Search for the cell housing the specified text and yield its [x, y] center coordinate. 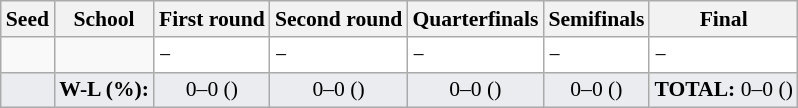
Semifinals [596, 19]
TOTAL: 0–0 () [723, 90]
Quarterfinals [475, 19]
First round [212, 19]
W-L (%): [104, 90]
School [104, 19]
Final [723, 19]
Second round [339, 19]
Seed [28, 19]
